For the text-containing cell, return its midpoint in (X, Y) coordinate format. 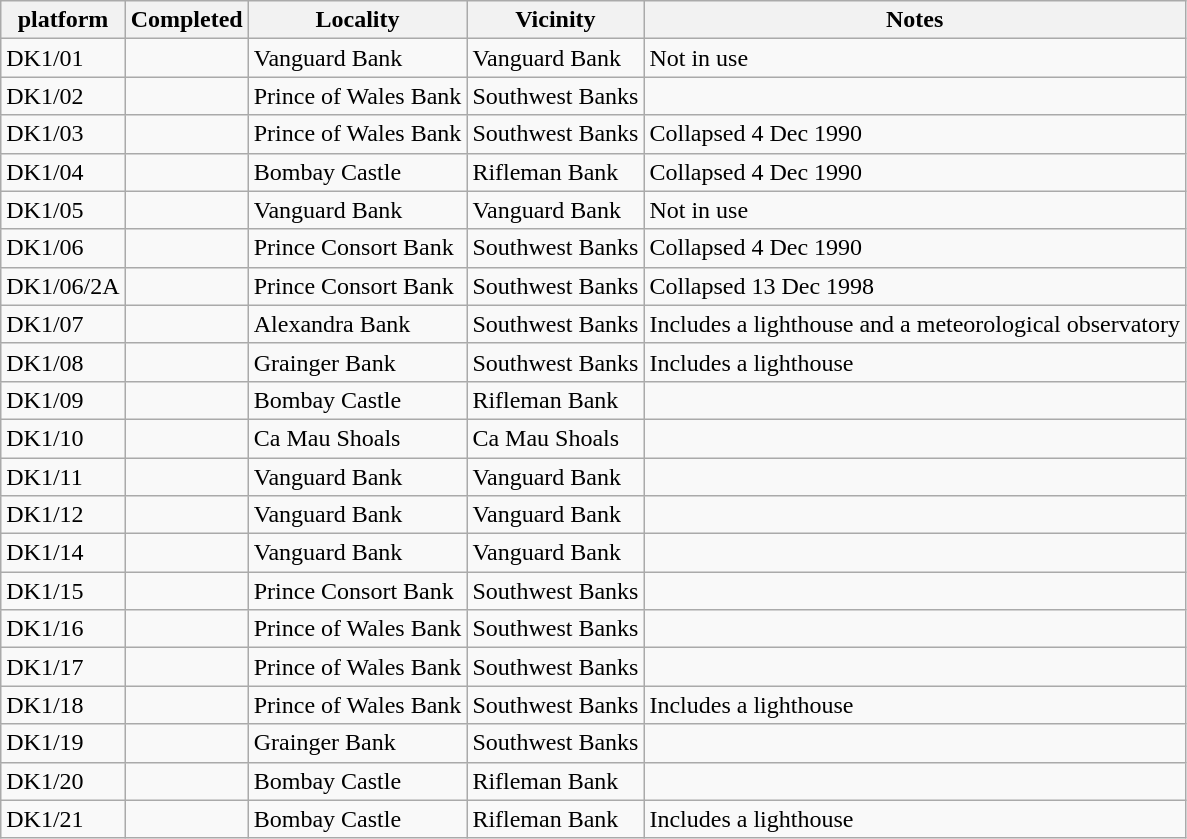
DK1/04 (63, 172)
DK1/21 (63, 819)
DK1/03 (63, 134)
DK1/02 (63, 96)
DK1/18 (63, 705)
DK1/05 (63, 210)
DK1/14 (63, 553)
Vicinity (556, 20)
DK1/16 (63, 629)
DK1/07 (63, 324)
Notes (915, 20)
DK1/06 (63, 248)
DK1/11 (63, 477)
platform (63, 20)
Collapsed 13 Dec 1998 (915, 286)
DK1/01 (63, 58)
DK1/20 (63, 781)
DK1/17 (63, 667)
DK1/06/2A (63, 286)
Includes a lighthouse and a meteorological observatory (915, 324)
DK1/12 (63, 515)
Completed (186, 20)
DK1/09 (63, 400)
Locality (358, 20)
DK1/19 (63, 743)
DK1/08 (63, 362)
DK1/15 (63, 591)
Alexandra Bank (358, 324)
DK1/10 (63, 438)
